Detect which cell encompasses the target text, then output its [x, y] center coordinate. 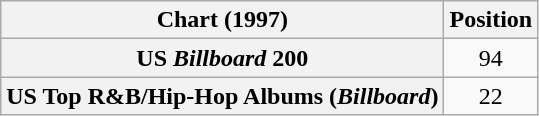
Position [491, 20]
US Billboard 200 [222, 58]
22 [491, 96]
Chart (1997) [222, 20]
US Top R&B/Hip-Hop Albums (Billboard) [222, 96]
94 [491, 58]
